Detect which cell encompasses the target text, then output its (X, Y) center coordinate. 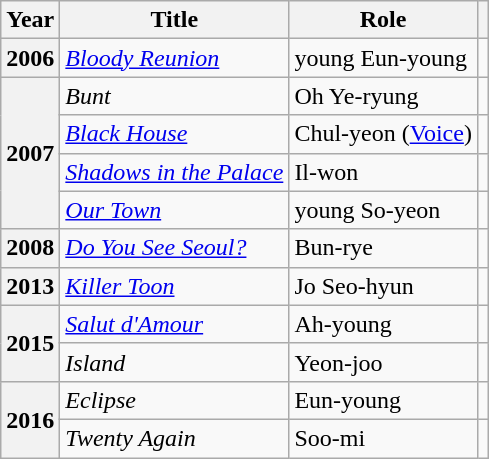
Soo-mi (384, 438)
Eclipse (174, 400)
Oh Ye-ryung (384, 96)
2016 (30, 419)
Jo Seo-hyun (384, 286)
Black House (174, 134)
Killer Toon (174, 286)
Il-won (384, 172)
young So-yeon (384, 210)
Bun-rye (384, 248)
Bloody Reunion (174, 58)
Chul-yeon (Voice) (384, 134)
2015 (30, 343)
Role (384, 20)
2013 (30, 286)
young Eun-young (384, 58)
Bunt (174, 96)
Yeon-joo (384, 362)
2008 (30, 248)
2007 (30, 153)
Our Town (174, 210)
Title (174, 20)
Shadows in the Palace (174, 172)
Twenty Again (174, 438)
Ah-young (384, 324)
Eun-young (384, 400)
Salut d'Amour (174, 324)
2006 (30, 58)
Do You See Seoul? (174, 248)
Island (174, 362)
Year (30, 20)
